Find where the given text appears and provide that cell's center as (x, y) coordinate. 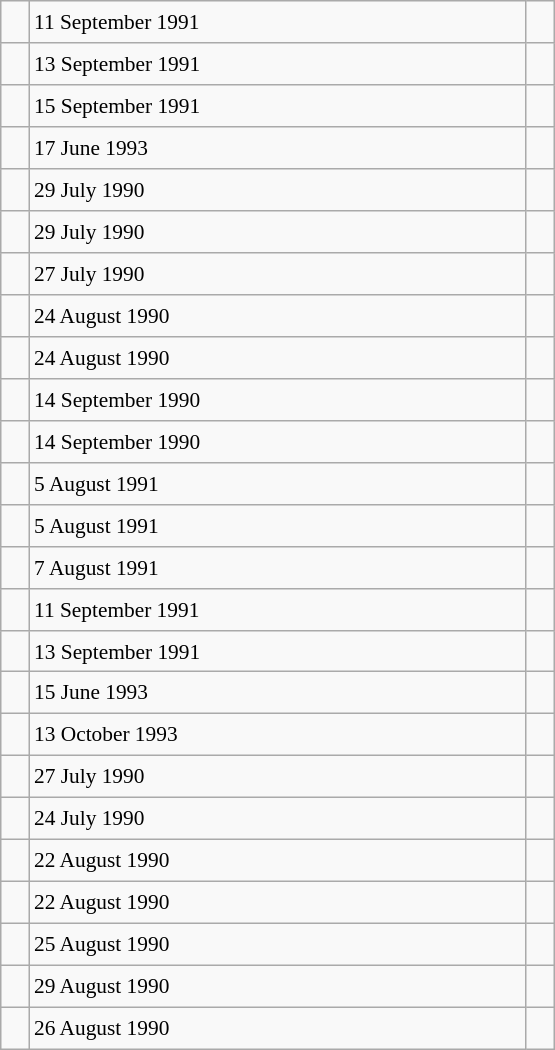
13 October 1993 (278, 735)
25 August 1990 (278, 945)
24 July 1990 (278, 819)
17 June 1993 (278, 148)
15 June 1993 (278, 693)
29 August 1990 (278, 986)
7 August 1991 (278, 567)
15 September 1991 (278, 106)
26 August 1990 (278, 1028)
